Pinpoint the cell where the given text exists, returning its (x, y) midpoint coordinate. 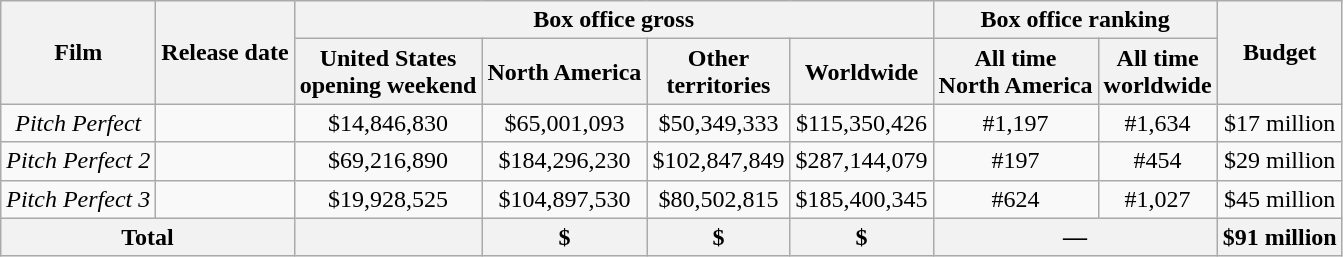
Pitch Perfect 3 (78, 199)
$115,350,426 (862, 123)
All time North America (1016, 72)
$29 million (1280, 161)
#1,027 (1158, 199)
$65,001,093 (564, 123)
$69,216,890 (388, 161)
$102,847,849 (718, 161)
Release date (225, 52)
All time worldwide (1158, 72)
$287,144,079 (862, 161)
#624 (1016, 199)
#197 (1016, 161)
$104,897,530 (564, 199)
$14,846,830 (388, 123)
$80,502,815 (718, 199)
$45 million (1280, 199)
Total (148, 237)
Worldwide (862, 72)
#1,197 (1016, 123)
#454 (1158, 161)
Box office ranking (1075, 20)
Pitch Perfect 2 (78, 161)
North America (564, 72)
Box office gross (614, 20)
— (1075, 237)
$185,400,345 (862, 199)
$91 million (1280, 237)
$184,296,230 (564, 161)
$50,349,333 (718, 123)
United States opening weekend (388, 72)
$17 million (1280, 123)
#1,634 (1158, 123)
Budget (1280, 52)
Pitch Perfect (78, 123)
Other territories (718, 72)
$19,928,525 (388, 199)
Film (78, 52)
